Capture the cell that displays the provided text and extract its [x, y] central coordinate. 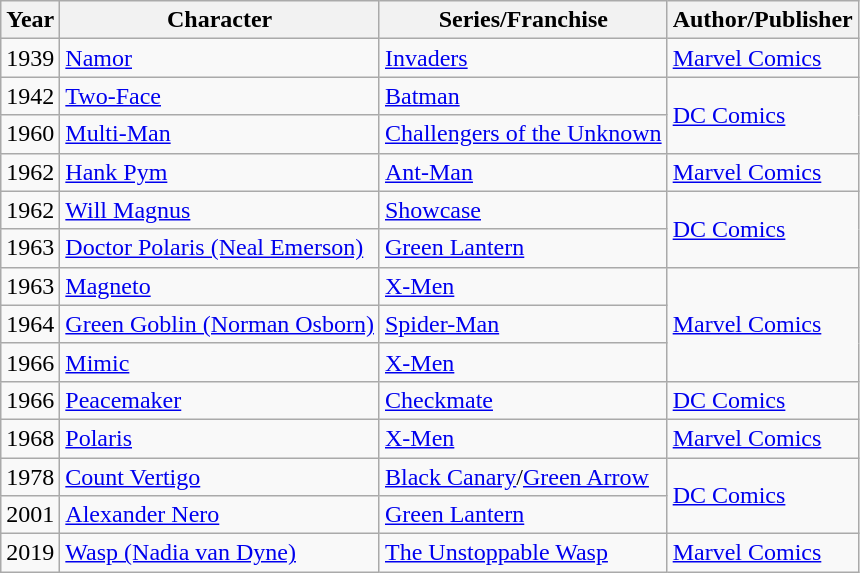
The Unstoppable Wasp [523, 553]
1939 [30, 58]
1964 [30, 324]
2001 [30, 515]
Count Vertigo [220, 477]
Mimic [220, 362]
Batman [523, 96]
Wasp (Nadia van Dyne) [220, 553]
Hank Pym [220, 172]
Polaris [220, 438]
2019 [30, 553]
Challengers of the Unknown [523, 134]
Alexander Nero [220, 515]
Character [220, 20]
1978 [30, 477]
Doctor Polaris (Neal Emerson) [220, 248]
Will Magnus [220, 210]
Year [30, 20]
Magneto [220, 286]
Spider-Man [523, 324]
Invaders [523, 58]
Peacemaker [220, 400]
Black Canary/Green Arrow [523, 477]
1942 [30, 96]
Ant-Man [523, 172]
Multi-Man [220, 134]
Showcase [523, 210]
Series/Franchise [523, 20]
Checkmate [523, 400]
1960 [30, 134]
Author/Publisher [762, 20]
Namor [220, 58]
1968 [30, 438]
Two-Face [220, 96]
Green Goblin (Norman Osborn) [220, 324]
